Return the [x, y] coordinate for the center point of the cell that contains the specified text.  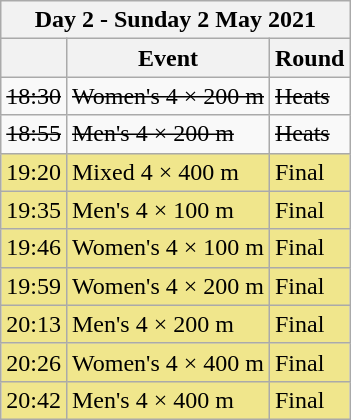
Men's 4 × 100 m [168, 210]
19:59 [34, 286]
20:13 [34, 324]
Mixed 4 × 400 m [168, 172]
Women's 4 × 400 m [168, 362]
20:26 [34, 362]
19:46 [34, 248]
19:35 [34, 210]
Event [168, 58]
Men's 4 × 400 m [168, 400]
Day 2 - Sunday 2 May 2021 [176, 20]
20:42 [34, 400]
18:55 [34, 134]
Round [309, 58]
19:20 [34, 172]
18:30 [34, 96]
Women's 4 × 100 m [168, 248]
